Pinpoint the cell where the given text exists, returning its [X, Y] midpoint coordinate. 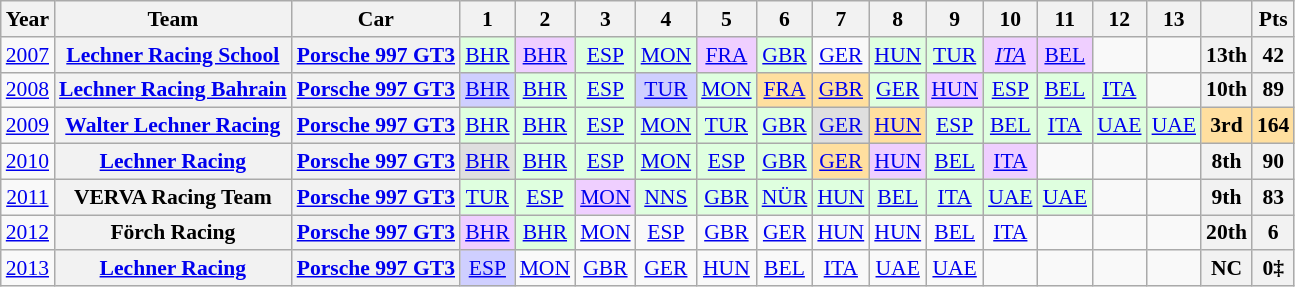
2013 [28, 269]
10 [1010, 19]
Pts [1274, 19]
42 [1274, 55]
9th [1226, 197]
3rd [1226, 126]
3 [606, 19]
2011 [28, 197]
8th [1226, 162]
8 [898, 19]
Walter Lechner Racing [173, 126]
NNS [666, 197]
13 [1174, 19]
0‡ [1274, 269]
Lechner Racing Bahrain [173, 90]
10th [1226, 90]
Year [28, 19]
2012 [28, 233]
2008 [28, 90]
7 [840, 19]
2007 [28, 55]
12 [1119, 19]
Car [376, 19]
NÜR [785, 197]
NC [1226, 269]
1 [488, 19]
11 [1065, 19]
VERVA Racing Team [173, 197]
9 [954, 19]
20th [1226, 233]
2009 [28, 126]
2 [546, 19]
4 [666, 19]
83 [1274, 197]
Team [173, 19]
Förch Racing [173, 233]
5 [726, 19]
13th [1226, 55]
2010 [28, 162]
90 [1274, 162]
89 [1274, 90]
164 [1274, 126]
Lechner Racing School [173, 55]
